Identify which cell holds the provided text, then report its (x, y) central coordinate. 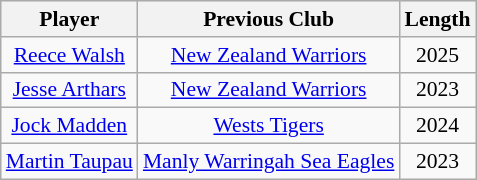
2025 (437, 55)
Jock Madden (70, 126)
Wests Tigers (269, 126)
Jesse Arthars (70, 90)
Martin Taupau (70, 162)
Player (70, 19)
Manly Warringah Sea Eagles (269, 162)
2024 (437, 126)
Reece Walsh (70, 55)
Previous Club (269, 19)
Length (437, 19)
